Pinpoint the cell where the given text exists, returning its (x, y) midpoint coordinate. 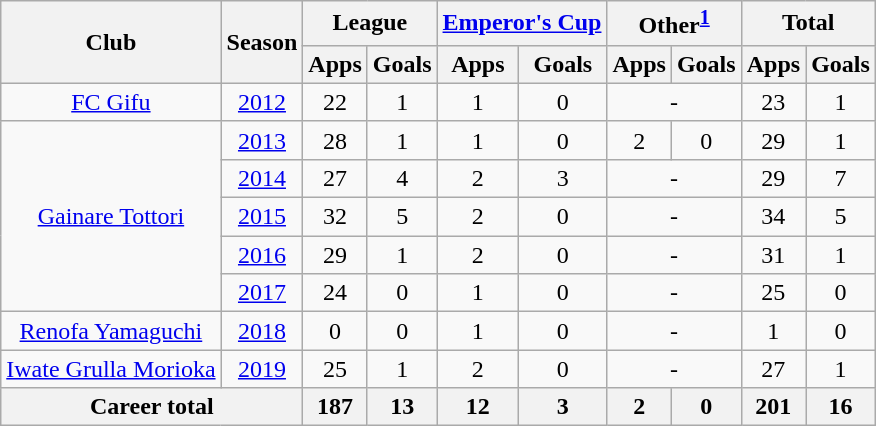
2019 (262, 369)
31 (773, 255)
187 (335, 407)
Career total (152, 407)
FC Gifu (111, 102)
2016 (262, 255)
4 (402, 178)
13 (402, 407)
Other1 (674, 24)
2017 (262, 293)
7 (841, 178)
League (370, 24)
22 (335, 102)
2014 (262, 178)
12 (478, 407)
Emperor's Cup (522, 24)
28 (335, 140)
Club (111, 42)
Gainare Tottori (111, 216)
32 (335, 217)
2018 (262, 331)
Season (262, 42)
16 (841, 407)
Iwate Grulla Morioka (111, 369)
24 (335, 293)
2012 (262, 102)
Total (808, 24)
201 (773, 407)
2013 (262, 140)
Renofa Yamaguchi (111, 331)
23 (773, 102)
34 (773, 217)
2015 (262, 217)
